Capture the cell that displays the provided text and extract its (X, Y) central coordinate. 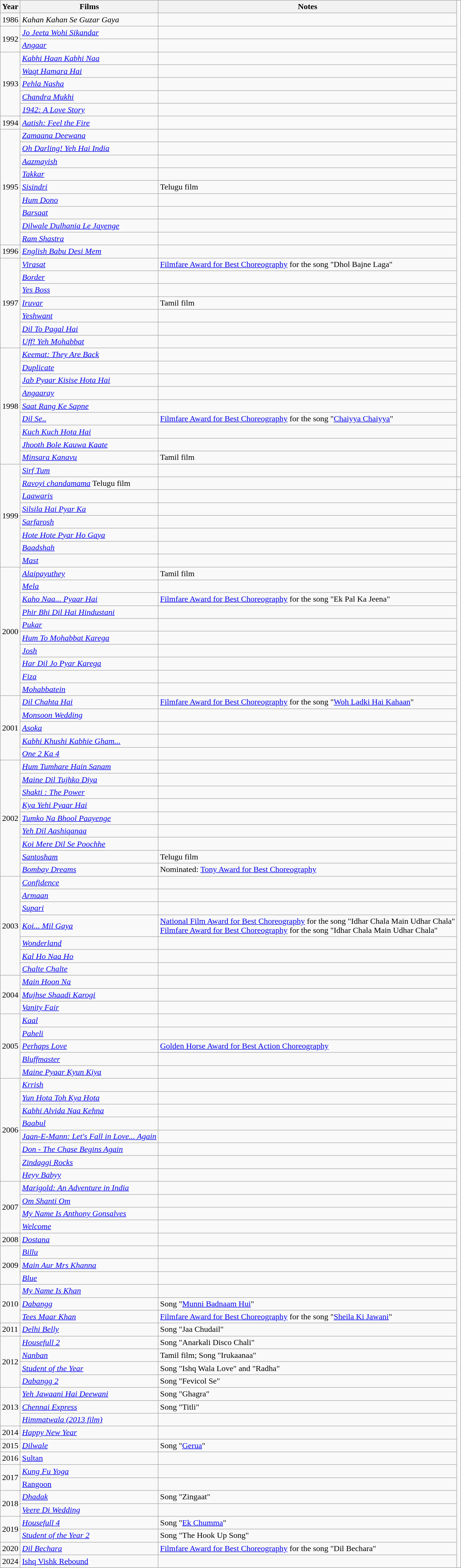
Asoka (89, 728)
Yes Boss (89, 290)
Housefull 2 (89, 1342)
Jo Jeeta Wohi Sikandar (89, 32)
Silsila Hai Pyar Ka (89, 509)
Ram Shastra (89, 239)
Josh (89, 651)
Kahan Kahan Se Guzar Gaya (89, 20)
Song "Gerua" (308, 1446)
2003 (10, 926)
Kabhi Haan Kabhi Naa (89, 58)
Dil Chahta Hai (89, 702)
Don - The Chase Begins Again (89, 1149)
Barsaat (89, 213)
Shakti : The Power (89, 792)
Yeh Dil Aashiqanaa (89, 831)
Yeh Jawaani Hai Deewani (89, 1394)
1992 (10, 39)
Aatish: Feel the Fire (89, 122)
Song "Munni Badnaam Hui" (308, 1304)
1986 (10, 20)
Duplicate (89, 367)
2018 (10, 1503)
2005 (10, 1046)
Hote Hote Pyar Ho Gaya (89, 535)
1994 (10, 122)
My Name Is Khan (89, 1291)
Kal Ho Naa Ho (89, 956)
1999 (10, 515)
Baadshah (89, 547)
Song "Anarkali Disco Chali" (308, 1342)
Sultan (89, 1458)
Kuch Kuch Hota Hai (89, 432)
Phir Bhi Dil Hai Hindustani (89, 612)
Hum Dono (89, 200)
Koi... Mil Gaya (89, 926)
Dabangg 2 (89, 1381)
Hum Tumhare Hain Sanam (89, 766)
Song "Fevicol Se" (308, 1381)
2016 (10, 1458)
Kaal (89, 1021)
Films (89, 7)
Pukar (89, 625)
Sisindri (89, 187)
Angaaray (89, 393)
2011 (10, 1329)
Bombay Dreams (89, 870)
Heyy Babyy (89, 1175)
Song "Titli" (308, 1407)
Mela (89, 586)
Oh Darling! Yeh Hai India (89, 148)
Zamaana Deewana (89, 135)
Paheli (89, 1033)
2004 (10, 994)
Alaipayuthey (89, 574)
2017 (10, 1478)
Bluffmaster (89, 1059)
Golden Horse Award for Best Action Choreography (308, 1046)
Dilwale (89, 1446)
English Babu Desi Mem (89, 251)
Virasat (89, 264)
Song "The Hook Up Song" (308, 1536)
Filmfare Award for Best Choreography for the song "Woh Ladki Hai Kahaan" (308, 702)
2007 (10, 1207)
2024 (10, 1561)
Fiza (89, 676)
Kya Yehi Pyaar Hai (89, 805)
Dabangg (89, 1304)
Iruvar (89, 303)
2010 (10, 1304)
Filmfare Award for Best Choreography for the song "Chaiyya Chaiyya" (308, 419)
Sarfarosh (89, 522)
Sirf Tum (89, 470)
Filmfare Award for Best Choreography for the song "Dhol Bajne Laga" (308, 264)
My Name Is Anthony Gonsalves (89, 1214)
2000 (10, 631)
1996 (10, 251)
Tumko Na Bhool Paayenge (89, 818)
Mast (89, 560)
Monsoon Wedding (89, 715)
2002 (10, 818)
Har Dil Jo Pyar Karega (89, 664)
Kaho Naa... Pyaar Hai (89, 599)
Yun Hota Toh Kya Hota (89, 1098)
Saat Rang Ke Sapne (89, 406)
Notes (308, 7)
Filmfare Award for Best Choreography for the song "Dil Bechara" (308, 1548)
Tamil film; Song "Irukaanaa" (308, 1355)
Supari (89, 908)
2009 (10, 1265)
Kung Fu Yoga (89, 1471)
Pehla Nasha (89, 84)
Perhaps Love (89, 1046)
Veere Di Wedding (89, 1510)
Dilwale Dulhania Le Jayenge (89, 226)
Krrish (89, 1085)
2014 (10, 1433)
2015 (10, 1446)
Song "Ghagra" (308, 1394)
Vanity Fair (89, 1008)
Armaan (89, 895)
Dhadak (89, 1497)
Housefull 4 (89, 1523)
Maine Dil Tujhko Diya (89, 779)
Confidence (89, 882)
2020 (10, 1548)
Student of the Year (89, 1368)
Tees Maar Khan (89, 1317)
Dil To Pagal Hai (89, 329)
Angaar (89, 45)
Om Shanti Om (89, 1201)
2008 (10, 1239)
2006 (10, 1130)
Aazmayish (89, 161)
Kabhi Alvida Naa Kehna (89, 1111)
1995 (10, 187)
Year (10, 7)
One 2 Ka 4 (89, 754)
Dil Bechara (89, 1548)
Koi Mere Dil Se Poochhe (89, 844)
Song "Ek Chumma" (308, 1523)
Song "Ishq Wala Love" and "Radha" (308, 1368)
Chennai Express (89, 1407)
Nanban (89, 1355)
Maine Pyaar Kyun Kiya (89, 1072)
Billu (89, 1252)
Dil Se.. (89, 419)
Jab Pyaar Kisise Hota Hai (89, 380)
Welcome (89, 1227)
1997 (10, 303)
Uff! Yeh Mohabbat (89, 341)
Main Aur Mrs Khanna (89, 1265)
Marigold: An Adventure in India (89, 1188)
Santosham (89, 857)
1942: A Love Story (89, 110)
Jaan-E-Mann: Let's Fall in Love... Again (89, 1136)
Takkar (89, 174)
Blue (89, 1278)
Mujhse Shaadi Karogi (89, 994)
Baabul (89, 1123)
Ishq Vishk Rebound (89, 1561)
Rangoon (89, 1484)
Chalte Chalte (89, 969)
Chandra Mukhi (89, 97)
Main Hoon Na (89, 982)
Mohabbatein (89, 689)
Filmfare Award for Best Choreography for the song "Ek Pal Ka Jeena" (308, 599)
Student of the Year 2 (89, 1536)
Happy New Year (89, 1433)
Jhooth Bole Kauwa Kaate (89, 445)
Nominated: Tony Award for Best Choreography (308, 870)
2019 (10, 1529)
Wonderland (89, 943)
Hum To Mohabbat Karega (89, 638)
Dostana (89, 1239)
1993 (10, 84)
Song "Jaa Chudail" (308, 1329)
2012 (10, 1362)
Keemat: They Are Back (89, 354)
Kabhi Khushi Kabhie Gham... (89, 741)
Zindaggi Rocks (89, 1162)
Yeshwant (89, 316)
2013 (10, 1407)
Filmfare Award for Best Choreography for the song "Sheila Ki Jawani" (308, 1317)
Laawaris (89, 496)
Delhi Belly (89, 1329)
Minsara Kanavu (89, 457)
2001 (10, 728)
Song "Zingaat" (308, 1497)
Border (89, 277)
Waqt Hamara Hai (89, 71)
1998 (10, 406)
Ravoyi chandamama Telugu film (89, 483)
Himmatwala (2013 film) (89, 1420)
